Return the [x, y] coordinate for the center point of the cell that contains the specified text.  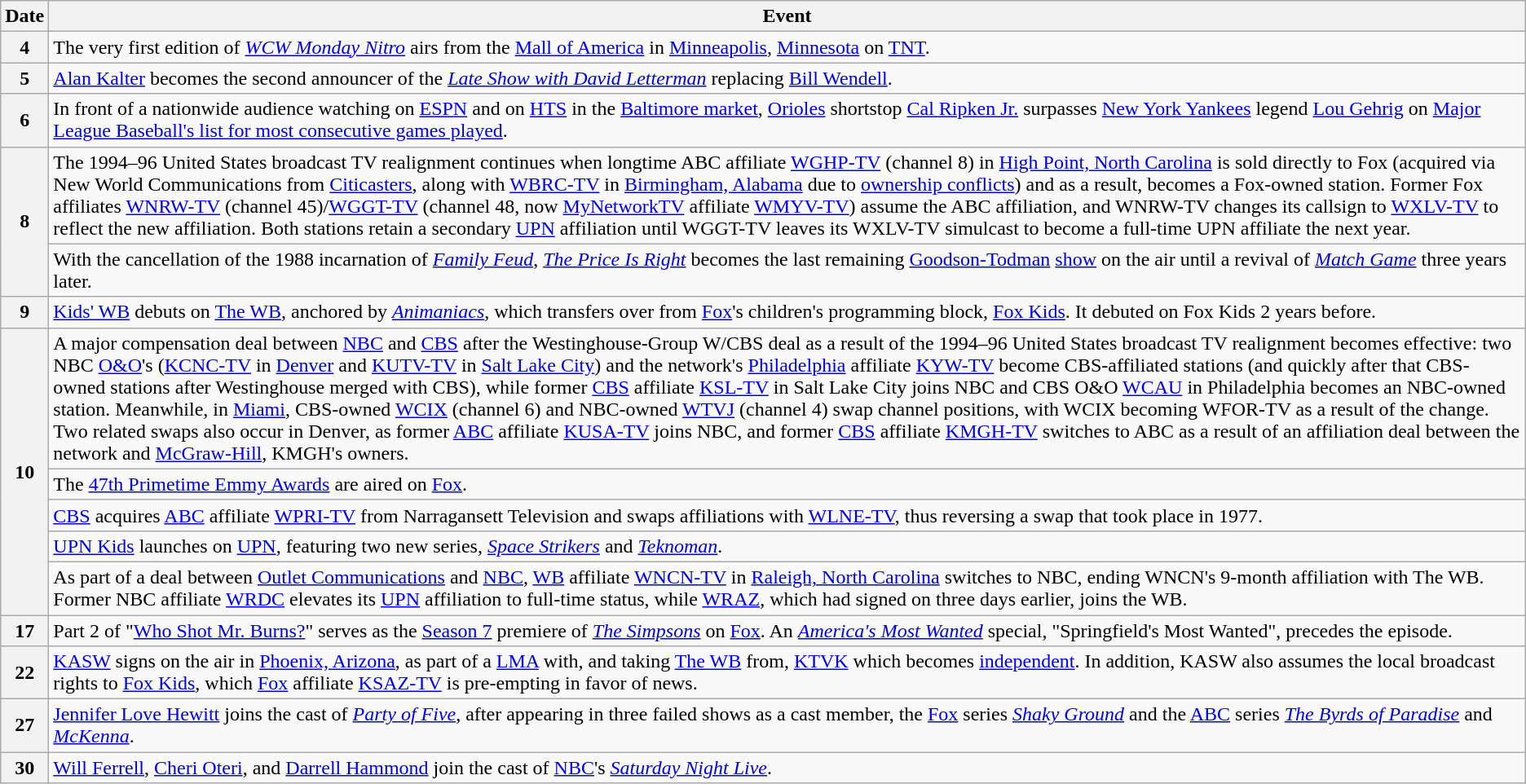
17 [24, 630]
8 [24, 222]
9 [24, 312]
22 [24, 673]
The very first edition of WCW Monday Nitro airs from the Mall of America in Minneapolis, Minnesota on TNT. [787, 47]
UPN Kids launches on UPN, featuring two new series, Space Strikers and Teknoman. [787, 546]
CBS acquires ABC affiliate WPRI-TV from Narragansett Television and swaps affiliations with WLNE-TV, thus reversing a swap that took place in 1977. [787, 515]
Date [24, 16]
27 [24, 725]
30 [24, 768]
The 47th Primetime Emmy Awards are aired on Fox. [787, 484]
5 [24, 78]
Will Ferrell, Cheri Oteri, and Darrell Hammond join the cast of NBC's Saturday Night Live. [787, 768]
Event [787, 16]
4 [24, 47]
6 [24, 121]
Alan Kalter becomes the second announcer of the Late Show with David Letterman replacing Bill Wendell. [787, 78]
10 [24, 471]
